For the text-containing cell, return its midpoint in [x, y] coordinate format. 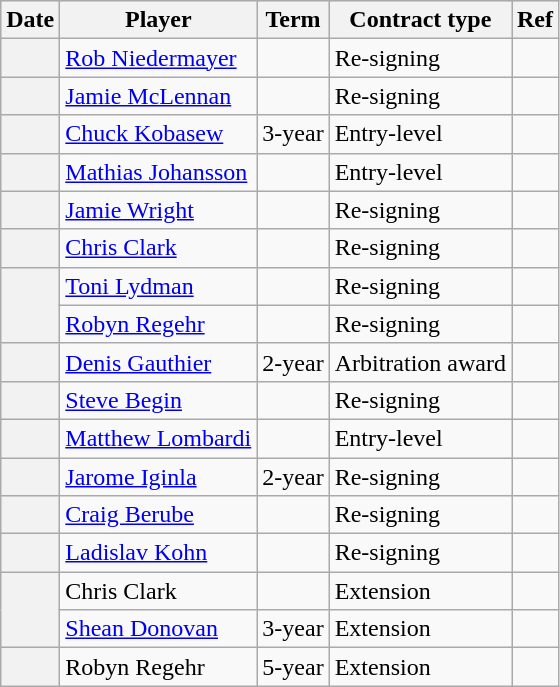
Jarome Iginla [158, 477]
Jamie Wright [158, 210]
Steve Begin [158, 400]
Matthew Lombardi [158, 438]
Arbitration award [420, 362]
Ref [536, 20]
Jamie McLennan [158, 96]
Player [158, 20]
Date [30, 20]
Mathias Johansson [158, 172]
Chuck Kobasew [158, 134]
Craig Berube [158, 515]
Term [293, 20]
Shean Donovan [158, 629]
Ladislav Kohn [158, 553]
Rob Niedermayer [158, 58]
5-year [293, 667]
Contract type [420, 20]
Denis Gauthier [158, 362]
Toni Lydman [158, 286]
